Determine the (X, Y) coordinate at the center of the cell enclosing the given text.  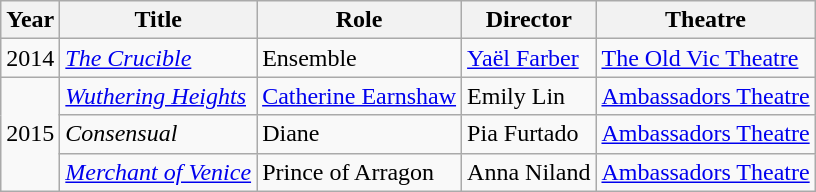
Diane (360, 134)
The Old Vic Theatre (706, 58)
The Crucible (158, 58)
Pia Furtado (529, 134)
Catherine Earnshaw (360, 96)
Role (360, 20)
Wuthering Heights (158, 96)
Yaël Farber (529, 58)
Merchant of Venice (158, 172)
Year (30, 20)
Theatre (706, 20)
Emily Lin (529, 96)
2014 (30, 58)
Title (158, 20)
Consensual (158, 134)
Ensemble (360, 58)
Director (529, 20)
2015 (30, 134)
Prince of Arragon (360, 172)
Anna Niland (529, 172)
